Provide the [X, Y] coordinate of the cell's center where the given text is located.  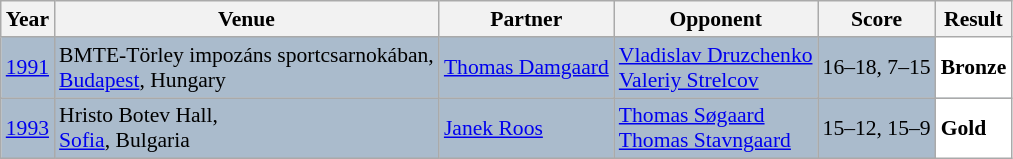
Hristo Botev Hall,Sofia, Bulgaria [246, 128]
Bronze [974, 68]
Year [28, 19]
15–12, 15–9 [877, 128]
16–18, 7–15 [877, 68]
Gold [974, 128]
Result [974, 19]
Janek Roos [526, 128]
Partner [526, 19]
Score [877, 19]
1991 [28, 68]
Thomas Damgaard [526, 68]
Thomas Søgaard Thomas Stavngaard [716, 128]
Vladislav Druzchenko Valeriy Strelcov [716, 68]
Venue [246, 19]
1993 [28, 128]
BMTE-Törley impozáns sportcsarnokában,Budapest, Hungary [246, 68]
Opponent [716, 19]
